Scan for the cell matching the given text and deliver its [X, Y] coordinate at center. 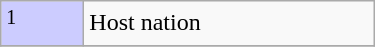
1 [42, 24]
Host nation [229, 24]
